Locate the cell with the specified text and output its (X, Y) center coordinate. 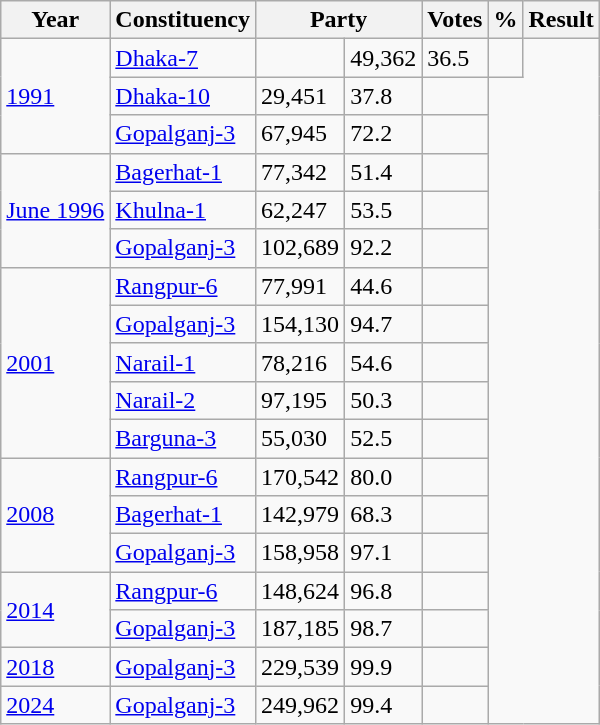
Result (561, 20)
97.1 (384, 553)
2014 (56, 610)
Khulna-1 (183, 210)
44.6 (384, 286)
148,624 (300, 591)
Votes (455, 20)
97,195 (300, 400)
77,991 (300, 286)
Dhaka-7 (183, 58)
99.4 (384, 705)
2001 (56, 362)
29,451 (300, 96)
229,539 (300, 667)
102,689 (300, 248)
50.3 (384, 400)
54.6 (384, 362)
Barguna-3 (183, 438)
158,958 (300, 553)
99.9 (384, 667)
2008 (56, 515)
154,130 (300, 324)
94.7 (384, 324)
Party (339, 20)
52.5 (384, 438)
2024 (56, 705)
June 1996 (56, 210)
53.5 (384, 210)
96.8 (384, 591)
80.0 (384, 477)
1991 (56, 96)
98.7 (384, 629)
62,247 (300, 210)
77,342 (300, 172)
55,030 (300, 438)
Year (56, 20)
142,979 (300, 515)
Narail-1 (183, 362)
36.5 (455, 58)
Constituency (183, 20)
249,962 (300, 705)
78,216 (300, 362)
% (506, 20)
49,362 (384, 58)
37.8 (384, 96)
92.2 (384, 248)
68.3 (384, 515)
187,185 (300, 629)
170,542 (300, 477)
2018 (56, 667)
Dhaka-10 (183, 96)
72.2 (384, 134)
67,945 (300, 134)
Narail-2 (183, 400)
51.4 (384, 172)
